Capture the cell that displays the provided text and extract its (x, y) central coordinate. 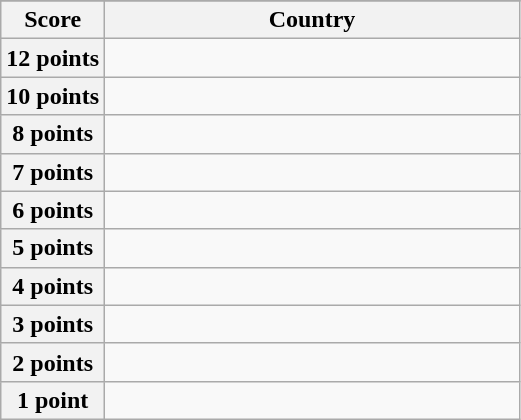
3 points (53, 324)
4 points (53, 286)
Score (53, 20)
8 points (53, 134)
10 points (53, 96)
2 points (53, 362)
12 points (53, 58)
1 point (53, 400)
7 points (53, 172)
5 points (53, 248)
Country (312, 20)
6 points (53, 210)
